Identify which cell holds the provided text, then report its (x, y) central coordinate. 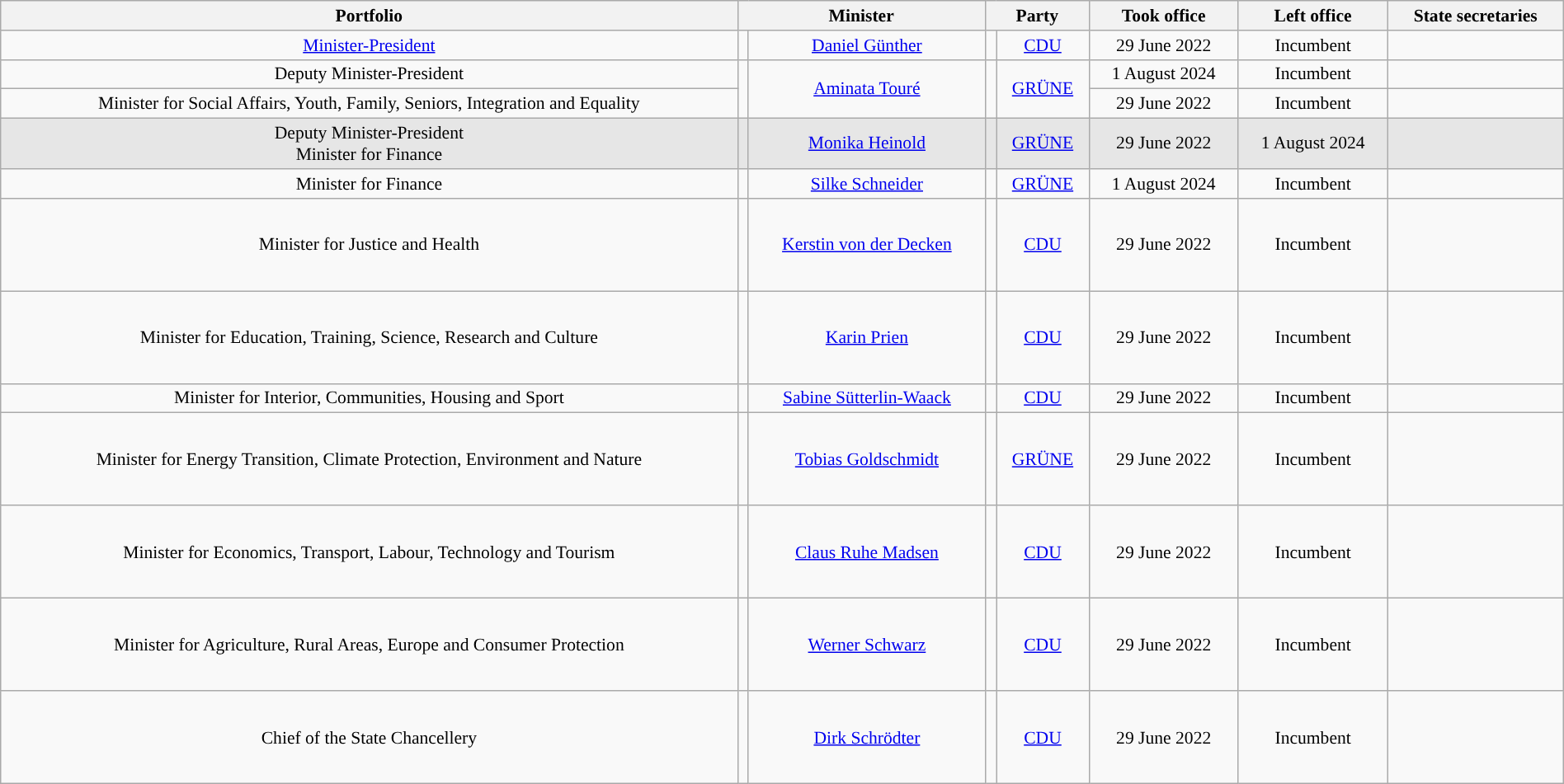
Minister for Finance (370, 184)
Minister for Economics, Transport, Labour, Technology and Tourism (370, 552)
Dirk Schrödter (866, 738)
Monika Heinold (866, 143)
Silke Schneider (866, 184)
Deputy Minister-PresidentMinister for Finance (370, 143)
Minister-President (370, 45)
Minister (861, 16)
Tobias Goldschmidt (866, 459)
Minister for Interior, Communities, Housing and Sport (370, 398)
Minister for Education, Training, Science, Research and Culture (370, 337)
Minister for Justice and Health (370, 244)
Daniel Günther (866, 45)
Minister for Agriculture, Rural Areas, Europe and Consumer Protection (370, 645)
Portfolio (370, 16)
Claus Ruhe Madsen (866, 552)
Werner Schwarz (866, 645)
Left office (1313, 16)
Party (1037, 16)
Chief of the State Chancellery (370, 738)
Minister for Energy Transition, Climate Protection, Environment and Nature (370, 459)
Karin Prien (866, 337)
Aminata Touré (866, 89)
Sabine Sütterlin-Waack (866, 398)
State secretaries (1475, 16)
Kerstin von der Decken (866, 244)
Deputy Minister-President (370, 74)
Took office (1163, 16)
Minister for Social Affairs, Youth, Family, Seniors, Integration and Equality (370, 104)
